Detect which cell encompasses the target text, then output its [x, y] center coordinate. 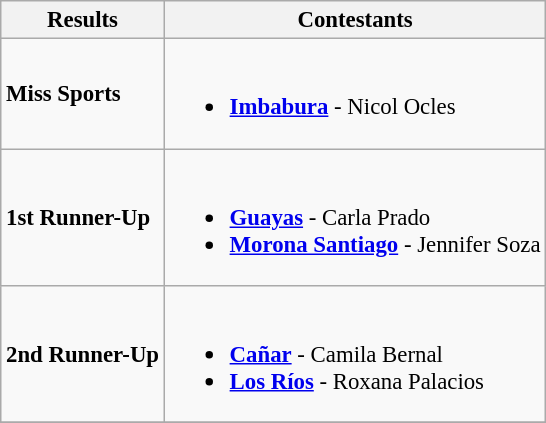
Cañar - Camila Bernal Los Ríos - Roxana Palacios [354, 354]
Imbabura - Nicol Ocles [354, 94]
Guayas - Carla Prado Morona Santiago - Jennifer Soza [354, 218]
Contestants [354, 20]
1st Runner-Up [83, 218]
Results [83, 20]
Miss Sports [83, 94]
2nd Runner-Up [83, 354]
